Locate the cell with the specified text and output its [X, Y] center coordinate. 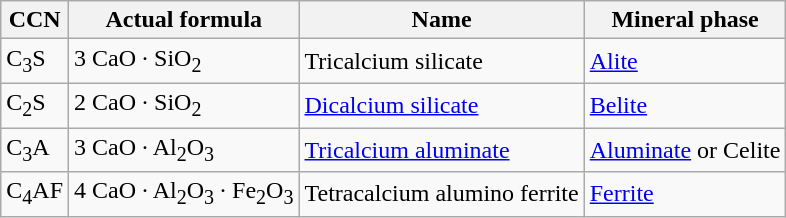
Actual formula [184, 20]
Dicalcium silicate [442, 105]
Ferrite [685, 194]
C3A [35, 150]
Tricalcium aluminate [442, 150]
3 CaO · Al2O3 [184, 150]
Tetracalcium alumino ferrite [442, 194]
Belite [685, 105]
4 CaO · Al2O3 · Fe2O3 [184, 194]
C2S [35, 105]
C3S [35, 61]
Alite [685, 61]
Mineral phase [685, 20]
Aluminate or Celite [685, 150]
Name [442, 20]
Tricalcium silicate [442, 61]
3 CaO · SiO2 [184, 61]
C4AF [35, 194]
CCN [35, 20]
2 CaO · SiO2 [184, 105]
